For the text-containing cell, return its midpoint in [x, y] coordinate format. 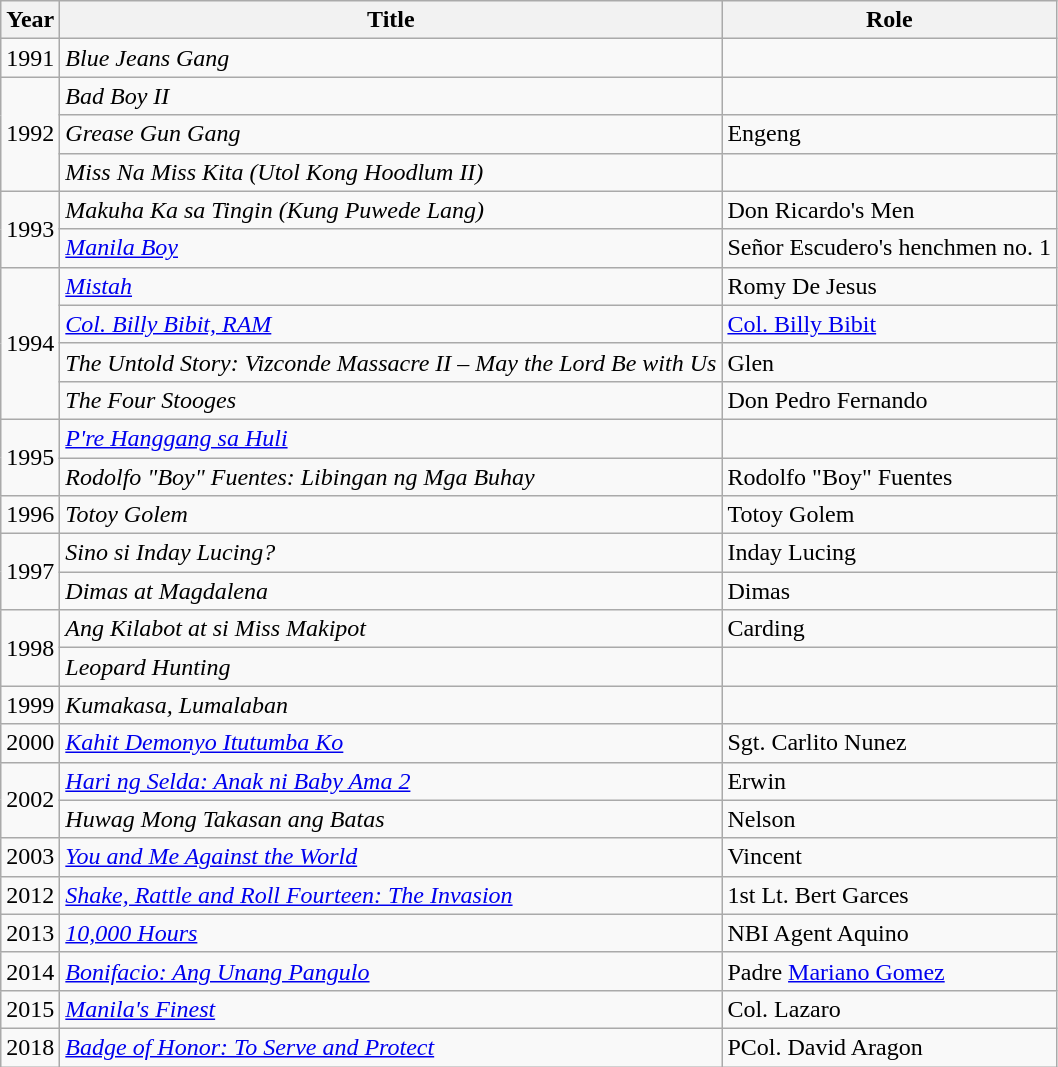
Kahit Demonyo Itutumba Ko [391, 743]
Role [890, 20]
Mistah [391, 286]
Shake, Rattle and Roll Fourteen: The Invasion [391, 895]
Inday Lucing [890, 553]
The Four Stooges [391, 400]
Carding [890, 629]
Blue Jeans Gang [391, 58]
Col. Lazaro [890, 1009]
Engeng [890, 134]
Dimas [890, 591]
Manila Boy [391, 248]
Bonifacio: Ang Unang Pangulo [391, 971]
Leopard Hunting [391, 667]
Rodolfo "Boy" Fuentes: Libingan ng Mga Buhay [391, 477]
Badge of Honor: To Serve and Protect [391, 1047]
Erwin [890, 781]
1996 [30, 515]
2014 [30, 971]
1995 [30, 457]
Dimas at Magdalena [391, 591]
Kumakasa, Lumalaban [391, 705]
Col. Billy Bibit, RAM [391, 324]
Grease Gun Gang [391, 134]
2015 [30, 1009]
Padre Mariano Gomez [890, 971]
Sino si Inday Lucing? [391, 553]
1994 [30, 343]
Ang Kilabot at si Miss Makipot [391, 629]
Don Ricardo's Men [890, 210]
2002 [30, 800]
The Untold Story: Vizconde Massacre II – May the Lord Be with Us [391, 362]
Huwag Mong Takasan ang Batas [391, 819]
2012 [30, 895]
1999 [30, 705]
Hari ng Selda: Anak ni Baby Ama 2 [391, 781]
2018 [30, 1047]
1997 [30, 572]
Sgt. Carlito Nunez [890, 743]
1998 [30, 648]
Manila's Finest [391, 1009]
Romy De Jesus [890, 286]
Makuha Ka sa Tingin (Kung Puwede Lang) [391, 210]
Don Pedro Fernando [890, 400]
1993 [30, 229]
Nelson [890, 819]
2013 [30, 933]
Col. Billy Bibit [890, 324]
Title [391, 20]
1991 [30, 58]
Vincent [890, 857]
Bad Boy II [391, 96]
You and Me Against the World [391, 857]
Miss Na Miss Kita (Utol Kong Hoodlum II) [391, 172]
NBI Agent Aquino [890, 933]
Glen [890, 362]
Señor Escudero's henchmen no. 1 [890, 248]
10,000 Hours [391, 933]
P're Hanggang sa Huli [391, 438]
1st Lt. Bert Garces [890, 895]
2003 [30, 857]
2000 [30, 743]
Rodolfo "Boy" Fuentes [890, 477]
Year [30, 20]
1992 [30, 134]
PCol. David Aragon [890, 1047]
